Pinpoint the cell where the given text exists, returning its [X, Y] midpoint coordinate. 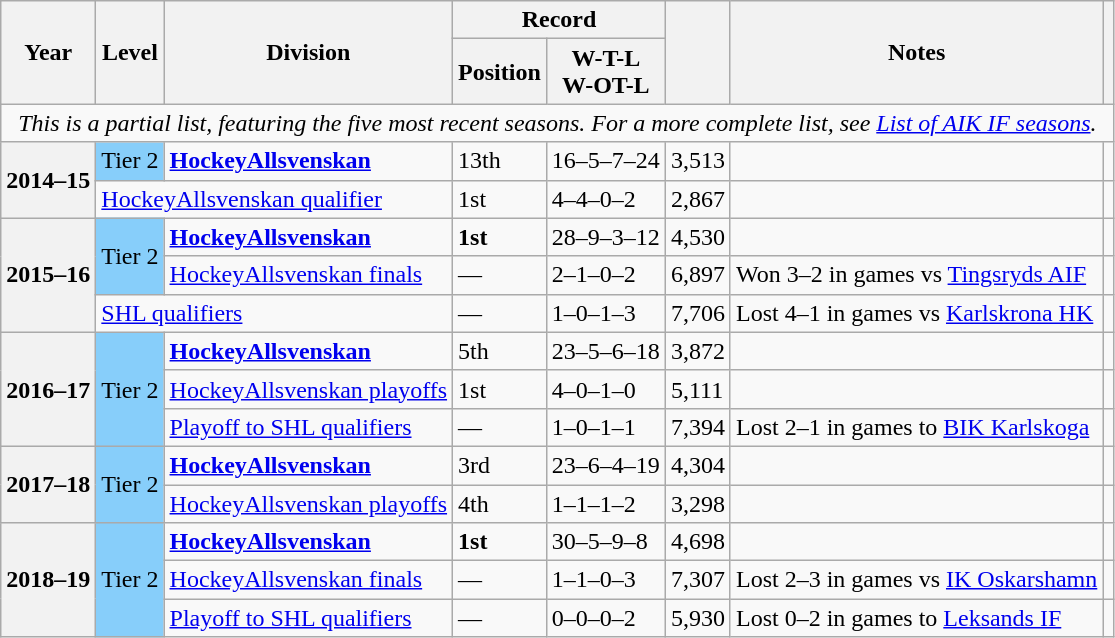
Record [560, 20]
1–1–0–3 [606, 580]
30–5–9–8 [606, 542]
Lost 4–1 in games vs Karlskrona HK [916, 313]
13th [500, 161]
W-T-LW-OT-L [606, 72]
2,867 [698, 199]
23–5–6–18 [606, 351]
2014–15 [48, 180]
1–0–1–1 [606, 427]
4,698 [698, 542]
2016–17 [48, 389]
2018–19 [48, 580]
6,897 [698, 275]
4–0–1–0 [606, 389]
4,304 [698, 465]
3rd [500, 465]
3,513 [698, 161]
1–0–1–3 [606, 313]
4,530 [698, 237]
Lost 0–2 in games to Leksands IF [916, 618]
Year [48, 52]
28–9–3–12 [606, 237]
2–1–0–2 [606, 275]
Won 3–2 in games vs Tingsryds AIF [916, 275]
2015–16 [48, 275]
3,298 [698, 503]
7,307 [698, 580]
Division [308, 52]
SHL qualifiers [274, 313]
7,394 [698, 427]
7,706 [698, 313]
Level [130, 52]
HockeyAllsvenskan qualifier [274, 199]
16–5–7–24 [606, 161]
1–1–1–2 [606, 503]
4–4–0–2 [606, 199]
Lost 2–1 in games to BIK Karlskoga [916, 427]
Notes [916, 52]
Lost 2–3 in games vs IK Oskarshamn [916, 580]
2017–18 [48, 484]
5th [500, 351]
0–0–0–2 [606, 618]
Position [500, 72]
4th [500, 503]
5,111 [698, 389]
5,930 [698, 618]
This is a partial list, featuring the five most recent seasons. For a more complete list, see List of AIK IF seasons. [558, 123]
23–6–4–19 [606, 465]
3,872 [698, 351]
